Find where the given text appears and provide that cell's center as [x, y] coordinate. 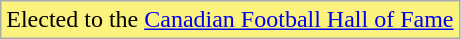
Elected to the Canadian Football Hall of Fame [230, 20]
